Locate the cell with the specified text and output its [x, y] center coordinate. 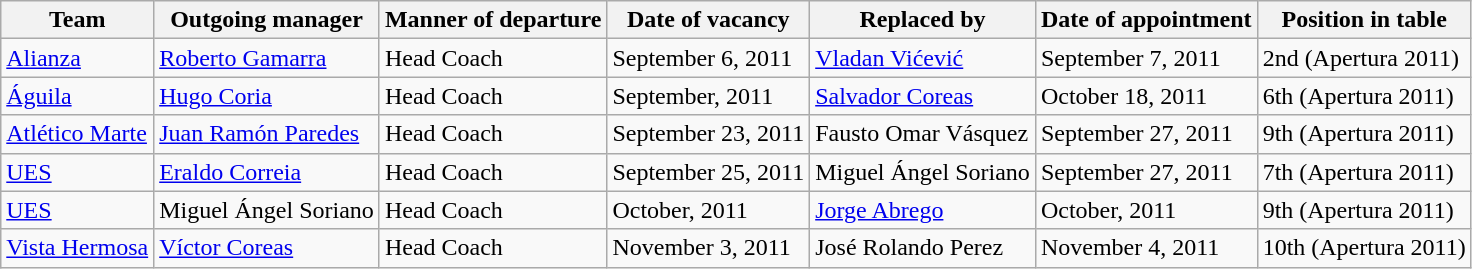
2nd (Apertura 2011) [1364, 58]
Date of vacancy [708, 20]
Vista Hermosa [78, 248]
Salvador Coreas [923, 96]
Outgoing manager [267, 20]
Águila [78, 96]
November 4, 2011 [1146, 248]
Víctor Coreas [267, 248]
Team [78, 20]
September 7, 2011 [1146, 58]
September 6, 2011 [708, 58]
September, 2011 [708, 96]
October 18, 2011 [1146, 96]
10th (Apertura 2011) [1364, 248]
November 3, 2011 [708, 248]
Hugo Coria [267, 96]
Roberto Gamarra [267, 58]
Atlético Marte [78, 134]
Date of appointment [1146, 20]
Eraldo Correia [267, 172]
Jorge Abrego [923, 210]
Position in table [1364, 20]
José Rolando Perez [923, 248]
September 23, 2011 [708, 134]
7th (Apertura 2011) [1364, 172]
September 25, 2011 [708, 172]
Alianza [78, 58]
Juan Ramón Paredes [267, 134]
Replaced by [923, 20]
6th (Apertura 2011) [1364, 96]
Vladan Vićević [923, 58]
Fausto Omar Vásquez [923, 134]
Manner of departure [492, 20]
